Locate the cell with the specified text and output its [x, y] center coordinate. 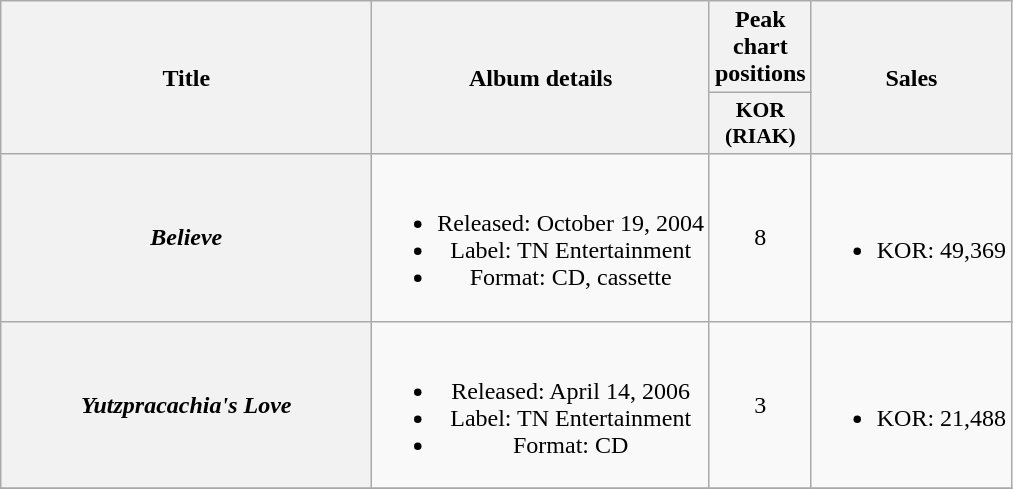
Album details [541, 78]
KOR: 21,488 [911, 404]
Sales [911, 78]
Peak chart positions [760, 47]
Released: April 14, 2006Label: TN EntertainmentFormat: CD [541, 404]
Title [186, 78]
KOR(RIAK) [760, 124]
Released: October 19, 2004Label: TN EntertainmentFormat: CD, cassette [541, 238]
8 [760, 238]
Yutzpracachia's Love [186, 404]
KOR: 49,369 [911, 238]
Believe [186, 238]
3 [760, 404]
